Search for the cell housing the specified text and yield its (x, y) center coordinate. 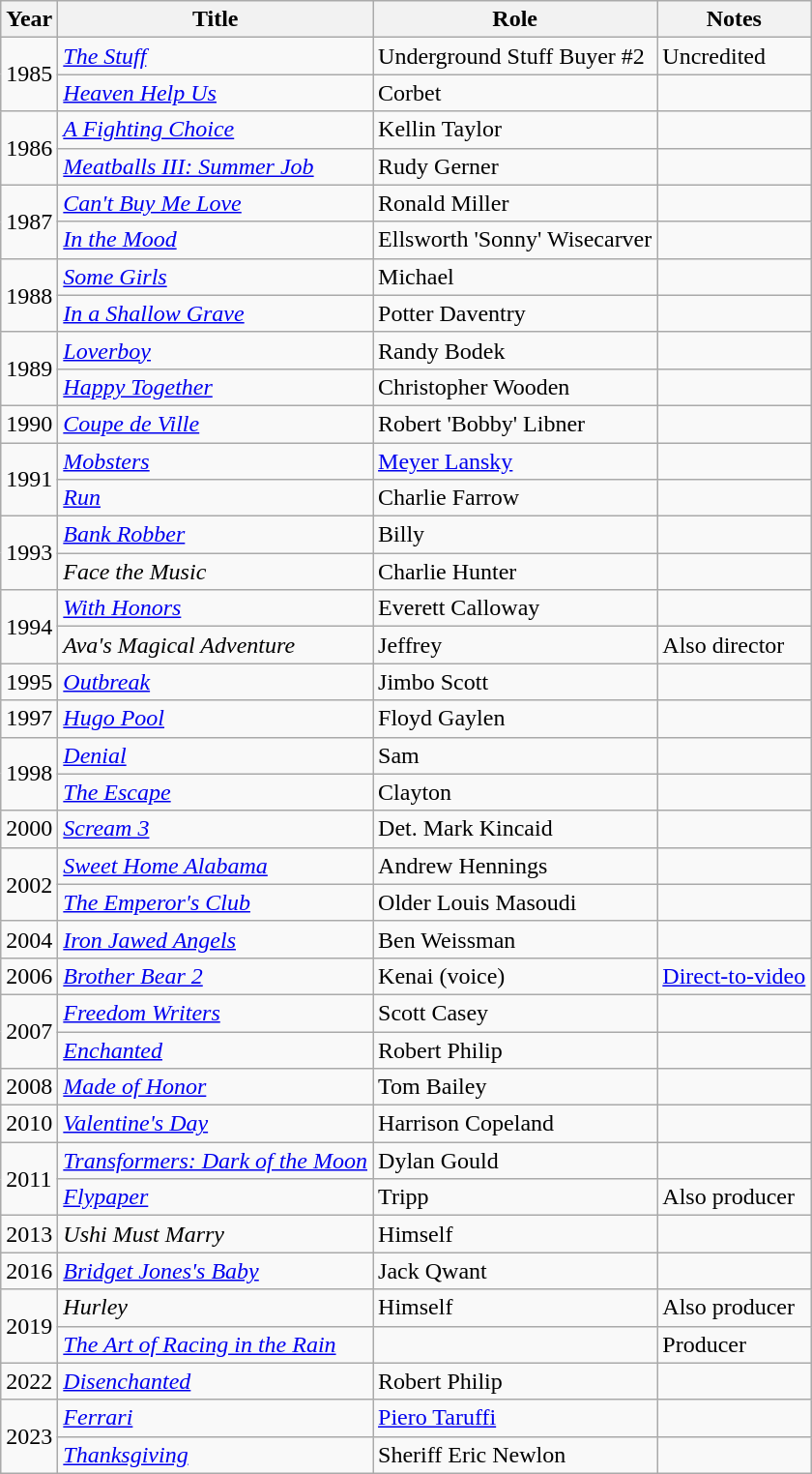
Scott Casey (515, 1013)
Role (515, 19)
Harrison Copeland (515, 1124)
2007 (29, 1031)
Rudy Gerner (515, 166)
The Emperor's Club (216, 902)
Year (29, 19)
Also director (735, 645)
2013 (29, 1234)
1989 (29, 368)
Jeffrey (515, 645)
Transformers: Dark of the Moon (216, 1161)
Corbet (515, 93)
2011 (29, 1179)
1998 (29, 774)
1990 (29, 424)
Meatballs III: Summer Job (216, 166)
Loverboy (216, 350)
1988 (29, 295)
1986 (29, 148)
Hugo Pool (216, 719)
Andrew Hennings (515, 866)
The Stuff (216, 56)
Michael (515, 277)
2022 (29, 1381)
1994 (29, 627)
Kenai (voice) (515, 976)
1991 (29, 480)
2016 (29, 1271)
In a Shallow Grave (216, 313)
Robert 'Bobby' Libner (515, 424)
Ben Weissman (515, 939)
Run (216, 498)
Underground Stuff Buyer #2 (515, 56)
Dylan Gould (515, 1161)
1987 (29, 221)
Ronald Miller (515, 203)
Made of Honor (216, 1087)
Bank Robber (216, 535)
Iron Jawed Angels (216, 939)
Happy Together (216, 387)
Heaven Help Us (216, 93)
The Escape (216, 792)
Brother Bear 2 (216, 976)
Bridget Jones's Baby (216, 1271)
1985 (29, 74)
1993 (29, 553)
1995 (29, 682)
Meyer Lansky (515, 461)
Hurley (216, 1308)
Freedom Writers (216, 1013)
1997 (29, 719)
Valentine's Day (216, 1124)
Notes (735, 19)
In the Mood (216, 240)
Thanksgiving (216, 1455)
2002 (29, 884)
Ferrari (216, 1418)
Uncredited (735, 56)
Charlie Hunter (515, 572)
Disenchanted (216, 1381)
Ushi Must Marry (216, 1234)
With Honors (216, 608)
Kellin Taylor (515, 130)
Charlie Farrow (515, 498)
Producer (735, 1344)
Potter Daventry (515, 313)
The Art of Racing in the Rain (216, 1344)
2000 (29, 829)
Ava's Magical Adventure (216, 645)
2006 (29, 976)
Jimbo Scott (515, 682)
Mobsters (216, 461)
Tripp (515, 1197)
Sweet Home Alabama (216, 866)
Sam (515, 755)
Some Girls (216, 277)
A Fighting Choice (216, 130)
Denial (216, 755)
Everett Calloway (515, 608)
2004 (29, 939)
2008 (29, 1087)
Christopher Wooden (515, 387)
Title (216, 19)
Older Louis Masoudi (515, 902)
Scream 3 (216, 829)
Piero Taruffi (515, 1418)
2010 (29, 1124)
2023 (29, 1436)
Clayton (515, 792)
Floyd Gaylen (515, 719)
Sheriff Eric Newlon (515, 1455)
Can't Buy Me Love (216, 203)
Billy (515, 535)
Enchanted (216, 1049)
Tom Bailey (515, 1087)
Ellsworth 'Sonny' Wisecarver (515, 240)
Coupe de Ville (216, 424)
Outbreak (216, 682)
Jack Qwant (515, 1271)
2019 (29, 1326)
Face the Music (216, 572)
Direct-to-video (735, 976)
Randy Bodek (515, 350)
Det. Mark Kincaid (515, 829)
Flypaper (216, 1197)
